Provide the (x, y) coordinate of the cell's center where the given text is located.  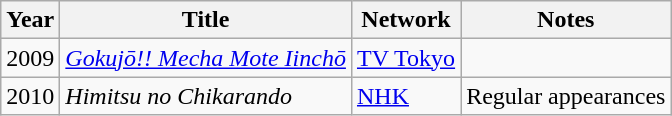
NHK (406, 96)
Network (406, 20)
Gokujō!! Mecha Mote Iinchō (206, 58)
TV Tokyo (406, 58)
Title (206, 20)
2009 (30, 58)
Year (30, 20)
Regular appearances (566, 96)
Himitsu no Chikarando (206, 96)
Notes (566, 20)
2010 (30, 96)
